Capture the cell that displays the provided text and extract its [X, Y] central coordinate. 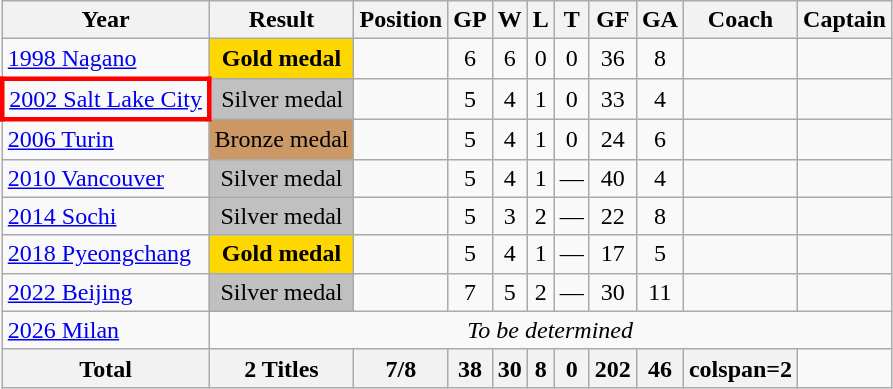
L [540, 20]
7/8 [401, 368]
2026 Milan [106, 330]
Coach [740, 20]
17 [612, 254]
1998 Nagano [106, 59]
2014 Sochi [106, 216]
T [572, 20]
Position [401, 20]
2002 Salt Lake City [106, 98]
3 [510, 216]
36 [612, 59]
2 Titles [282, 368]
46 [660, 368]
colspan=2 [740, 368]
22 [612, 216]
GF [612, 20]
Bronze medal [282, 139]
24 [612, 139]
GA [660, 20]
W [510, 20]
GP [470, 20]
2010 Vancouver [106, 178]
38 [470, 368]
40 [612, 178]
2022 Beijing [106, 292]
2006 Turin [106, 139]
To be determined [550, 330]
Result [282, 20]
Year [106, 20]
Total [106, 368]
33 [612, 98]
11 [660, 292]
Captain [845, 20]
7 [470, 292]
2018 Pyeongchang [106, 254]
202 [612, 368]
